Determine the (X, Y) coordinate at the center of the cell enclosing the given text.  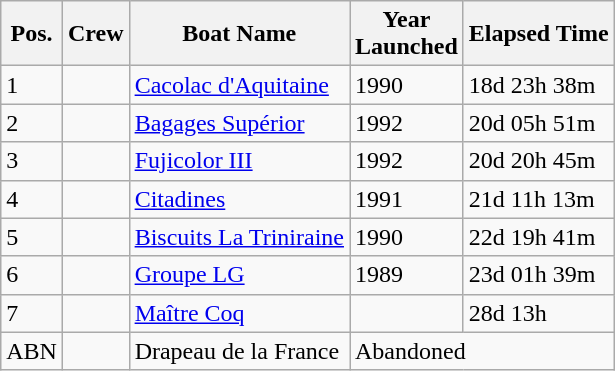
21d 11h 13m (538, 199)
28d 13h (538, 313)
5 (32, 237)
18d 23h 38m (538, 85)
3 (32, 161)
Cacolac d'Aquitaine (239, 85)
Drapeau de la France (239, 351)
Maître Coq (239, 313)
Boat Name (239, 34)
ABN (32, 351)
Crew (96, 34)
Biscuits La Triniraine (239, 237)
1991 (407, 199)
Elapsed Time (538, 34)
20d 20h 45m (538, 161)
6 (32, 275)
Abandoned (482, 351)
Pos. (32, 34)
22d 19h 41m (538, 237)
Fujicolor III (239, 161)
YearLaunched (407, 34)
20d 05h 51m (538, 123)
Groupe LG (239, 275)
2 (32, 123)
1 (32, 85)
Citadines (239, 199)
Bagages Supérior (239, 123)
23d 01h 39m (538, 275)
4 (32, 199)
7 (32, 313)
1989 (407, 275)
